Find where the given text appears and provide that cell's center as [x, y] coordinate. 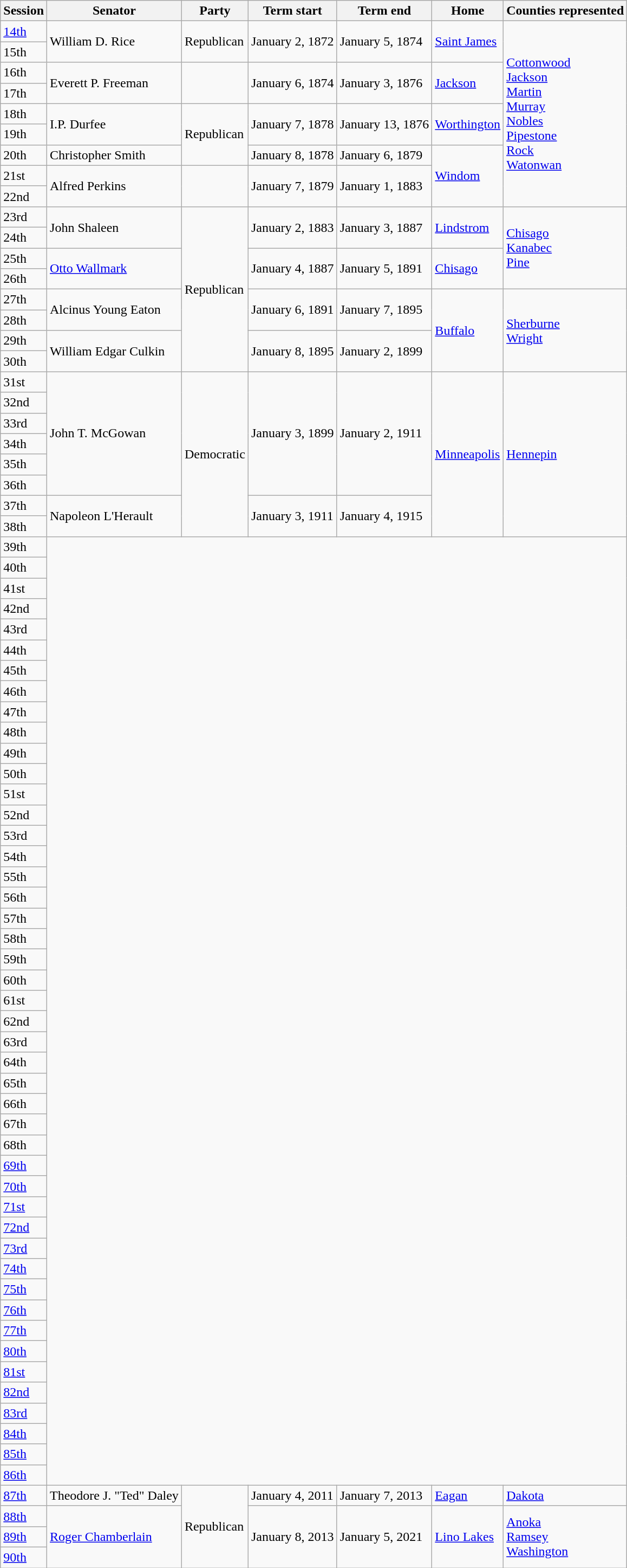
Worthington [468, 124]
January 5, 1891 [384, 269]
Hennepin [565, 454]
67th [24, 1124]
30th [24, 361]
89th [24, 1537]
Counties represented [565, 11]
69th [24, 1165]
48th [24, 733]
63rd [24, 1042]
58th [24, 939]
37th [24, 506]
75th [24, 1290]
26th [24, 279]
Term end [384, 11]
84th [24, 1434]
January 6, 1891 [292, 310]
19th [24, 134]
Windom [468, 176]
Alfred Perkins [115, 186]
83rd [24, 1413]
60th [24, 980]
January 3, 1887 [384, 227]
Christopher Smith [115, 155]
January 1, 1883 [384, 186]
Term start [292, 11]
62nd [24, 1021]
January 2, 1911 [384, 433]
55th [24, 877]
20th [24, 155]
65th [24, 1083]
90th [24, 1557]
January 3, 1876 [384, 83]
38th [24, 526]
44th [24, 650]
January 2, 1872 [292, 42]
Home [468, 11]
41st [24, 588]
Anoka Ramsey Washington [565, 1537]
50th [24, 774]
53rd [24, 835]
January 4, 1915 [384, 516]
54th [24, 856]
January 7, 1895 [384, 310]
Cottonwood Jackson Martin Murray Nobles Pipestone Rock Watonwan [565, 114]
76th [24, 1310]
18th [24, 114]
80th [24, 1351]
61st [24, 1001]
17th [24, 93]
32nd [24, 403]
January 7, 1879 [292, 186]
January 8, 1878 [292, 155]
27th [24, 300]
January 6, 1879 [384, 155]
Senator [115, 11]
Alcinus Young Eaton [115, 310]
74th [24, 1269]
68th [24, 1145]
Saint James [468, 42]
42nd [24, 609]
36th [24, 485]
Chisago [468, 269]
56th [24, 897]
16th [24, 73]
Dakota [565, 1495]
51st [24, 794]
72nd [24, 1227]
January 2, 1899 [384, 351]
21st [24, 176]
January 5, 2021 [384, 1537]
January 2, 1883 [292, 227]
14th [24, 31]
81st [24, 1372]
47th [24, 712]
John Shaleen [115, 227]
Session [24, 11]
49th [24, 753]
Party [214, 11]
88th [24, 1516]
28th [24, 320]
57th [24, 918]
86th [24, 1475]
24th [24, 237]
Chisago Kanabec Pine [565, 248]
Democratic [214, 454]
January 3, 1911 [292, 516]
71st [24, 1207]
Jackson [468, 83]
73rd [24, 1248]
29th [24, 341]
82nd [24, 1392]
31st [24, 382]
45th [24, 671]
January 8, 2013 [292, 1537]
87th [24, 1495]
22nd [24, 196]
52nd [24, 815]
January 8, 1895 [292, 351]
35th [24, 464]
23rd [24, 217]
Roger Chamberlain [115, 1537]
January 7, 1878 [292, 124]
January 7, 2013 [384, 1495]
43rd [24, 630]
William D. Rice [115, 42]
I.P. Durfee [115, 124]
Everett P. Freeman [115, 83]
Lino Lakes [468, 1537]
Theodore J. "Ted" Daley [115, 1495]
January 6, 1874 [292, 83]
59th [24, 960]
January 13, 1876 [384, 124]
34th [24, 444]
85th [24, 1454]
25th [24, 258]
Eagan [468, 1495]
Buffalo [468, 331]
46th [24, 691]
January 3, 1899 [292, 433]
40th [24, 567]
64th [24, 1062]
January 4, 2011 [292, 1495]
77th [24, 1331]
70th [24, 1186]
Napoleon L'Herault [115, 516]
January 5, 1874 [384, 42]
January 4, 1887 [292, 269]
33rd [24, 423]
Minneapolis [468, 454]
15th [24, 52]
Otto Wallmark [115, 269]
William Edgar Culkin [115, 351]
John T. McGowan [115, 433]
Sherburne Wright [565, 331]
Lindstrom [468, 227]
39th [24, 547]
66th [24, 1104]
